Identify which cell holds the provided text, then report its [x, y] central coordinate. 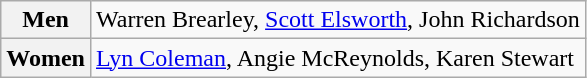
Warren Brearley, Scott Elsworth, John Richardson [338, 20]
Women [46, 58]
Men [46, 20]
Lyn Coleman, Angie McReynolds, Karen Stewart [338, 58]
